From the cell containing the given text, extract its center point as (X, Y) coordinate. 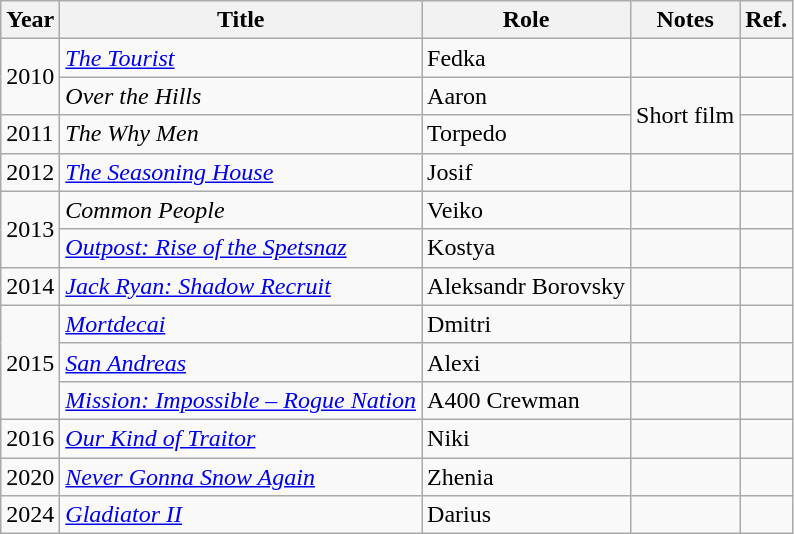
Mortdecai (241, 324)
Niki (526, 438)
Mission: Impossible – Rogue Nation (241, 400)
2014 (30, 286)
Aleksandr Borovsky (526, 286)
Role (526, 20)
2016 (30, 438)
Never Gonna Snow Again (241, 477)
The Seasoning House (241, 172)
2024 (30, 515)
2010 (30, 77)
The Why Men (241, 134)
2013 (30, 229)
2011 (30, 134)
Veiko (526, 210)
Alexi (526, 362)
Over the Hills (241, 96)
Fedka (526, 58)
Our Kind of Traitor (241, 438)
Gladiator II (241, 515)
Short film (686, 115)
Notes (686, 20)
Common People (241, 210)
2020 (30, 477)
Ref. (766, 20)
The Tourist (241, 58)
Dmitri (526, 324)
Jack Ryan: Shadow Recruit (241, 286)
Josif (526, 172)
San Andreas (241, 362)
Title (241, 20)
Kostya (526, 248)
Torpedo (526, 134)
2012 (30, 172)
Zhenia (526, 477)
2015 (30, 362)
Year (30, 20)
Darius (526, 515)
Outpost: Rise of the Spetsnaz (241, 248)
A400 Crewman (526, 400)
Aaron (526, 96)
